Determine the [x, y] coordinate at the center of the cell enclosing the given text.  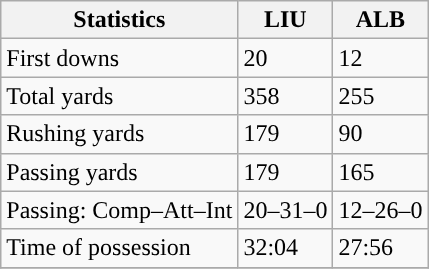
First downs [120, 58]
LIU [286, 20]
255 [380, 96]
ALB [380, 20]
Total yards [120, 96]
Time of possession [120, 248]
Rushing yards [120, 134]
Passing yards [120, 172]
358 [286, 96]
27:56 [380, 248]
20–31–0 [286, 210]
32:04 [286, 248]
12–26–0 [380, 210]
12 [380, 58]
165 [380, 172]
Statistics [120, 20]
90 [380, 134]
20 [286, 58]
Passing: Comp–Att–Int [120, 210]
